Capture the cell that displays the provided text and extract its (x, y) central coordinate. 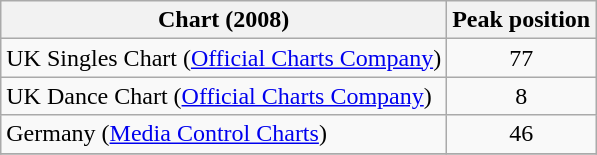
UK Dance Chart (Official Charts Company) (224, 96)
8 (522, 96)
77 (522, 58)
UK Singles Chart (Official Charts Company) (224, 58)
46 (522, 134)
Germany (Media Control Charts) (224, 134)
Peak position (522, 20)
Chart (2008) (224, 20)
